Locate the cell with the specified text and output its [x, y] center coordinate. 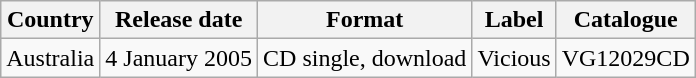
CD single, download [365, 58]
Format [365, 20]
4 January 2005 [179, 58]
Catalogue [626, 20]
Australia [50, 58]
Label [514, 20]
Vicious [514, 58]
Release date [179, 20]
VG12029CD [626, 58]
Country [50, 20]
